Find where the given text appears and provide that cell's center as [X, Y] coordinate. 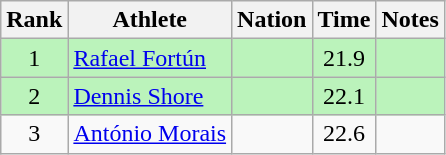
Notes [410, 20]
Time [344, 20]
Athlete [150, 20]
22.6 [344, 134]
Nation [272, 20]
Dennis Shore [150, 96]
3 [34, 134]
Rank [34, 20]
1 [34, 58]
21.9 [344, 58]
22.1 [344, 96]
Rafael Fortún [150, 58]
António Morais [150, 134]
2 [34, 96]
